Capture the cell that displays the provided text and extract its [X, Y] central coordinate. 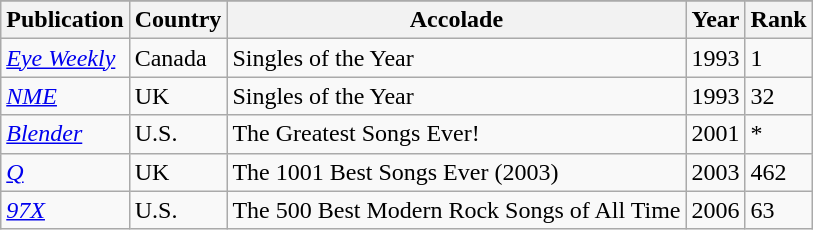
Rank [778, 20]
Blender [65, 134]
2001 [716, 134]
1 [778, 58]
* [778, 134]
97X [65, 210]
Eye Weekly [65, 58]
Year [716, 20]
The 1001 Best Songs Ever (2003) [456, 172]
Canada [178, 58]
462 [778, 172]
Country [178, 20]
2006 [716, 210]
2003 [716, 172]
The Greatest Songs Ever! [456, 134]
Publication [65, 20]
NME [65, 96]
The 500 Best Modern Rock Songs of All Time [456, 210]
32 [778, 96]
Q [65, 172]
63 [778, 210]
Accolade [456, 20]
